Detect which cell encompasses the target text, then output its (x, y) center coordinate. 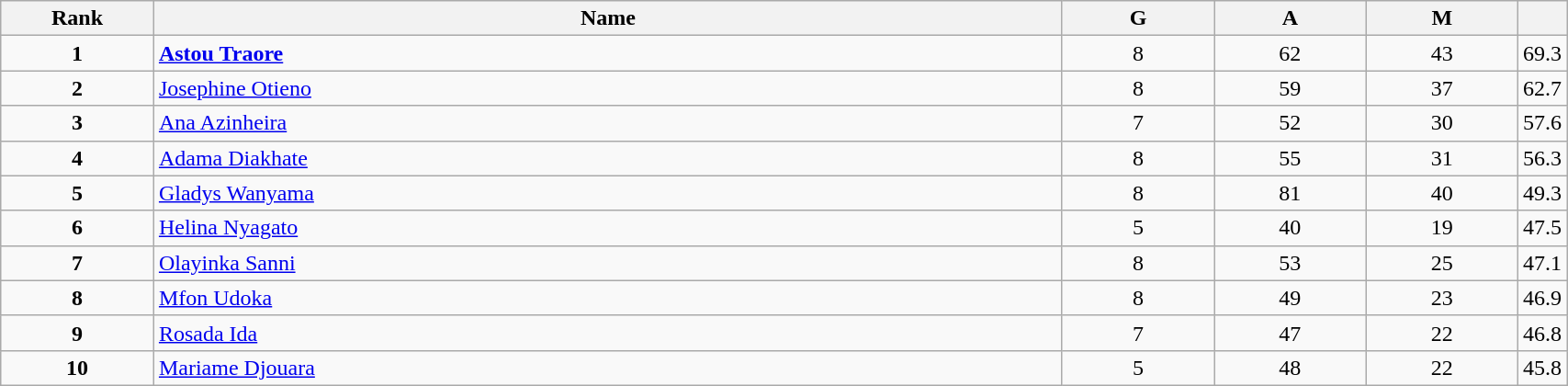
Ana Azinheira (608, 123)
4 (77, 158)
81 (1290, 193)
Mariame Djouara (608, 368)
Rosada Ida (608, 333)
Rank (77, 18)
1 (77, 53)
48 (1290, 368)
6 (77, 228)
23 (1442, 298)
Name (608, 18)
49.3 (1543, 193)
19 (1442, 228)
69.3 (1543, 53)
53 (1290, 263)
Josephine Otieno (608, 88)
57.6 (1543, 123)
10 (77, 368)
M (1442, 18)
49 (1290, 298)
62.7 (1543, 88)
47.5 (1543, 228)
9 (77, 333)
47 (1290, 333)
Gladys Wanyama (608, 193)
Helina Nyagato (608, 228)
46.8 (1543, 333)
Adama Diakhate (608, 158)
25 (1442, 263)
Astou Traore (608, 53)
45.8 (1543, 368)
3 (77, 123)
Mfon Udoka (608, 298)
52 (1290, 123)
43 (1442, 53)
46.9 (1543, 298)
2 (77, 88)
62 (1290, 53)
59 (1290, 88)
47.1 (1543, 263)
37 (1442, 88)
A (1290, 18)
30 (1442, 123)
G (1137, 18)
31 (1442, 158)
Olayinka Sanni (608, 263)
55 (1290, 158)
56.3 (1543, 158)
